Pinpoint the cell where the given text exists, returning its (X, Y) midpoint coordinate. 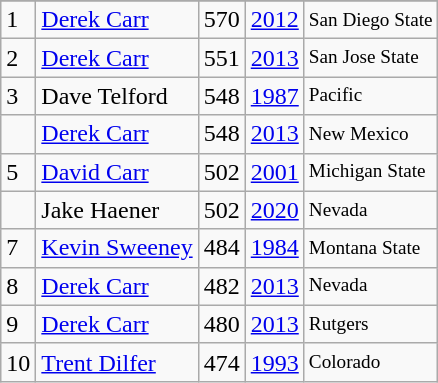
551 (222, 58)
1984 (274, 248)
San Jose State (370, 58)
570 (222, 20)
3 (18, 96)
Colorado (370, 362)
1993 (274, 362)
David Carr (117, 172)
1 (18, 20)
Rutgers (370, 324)
484 (222, 248)
New Mexico (370, 134)
10 (18, 362)
9 (18, 324)
2001 (274, 172)
8 (18, 286)
Dave Telford (117, 96)
Pacific (370, 96)
7 (18, 248)
San Diego State (370, 20)
Jake Haener (117, 210)
2 (18, 58)
Kevin Sweeney (117, 248)
482 (222, 286)
Michigan State (370, 172)
Trent Dilfer (117, 362)
1987 (274, 96)
2012 (274, 20)
480 (222, 324)
Montana State (370, 248)
2020 (274, 210)
474 (222, 362)
5 (18, 172)
